From the cell containing the given text, extract its center point as (X, Y) coordinate. 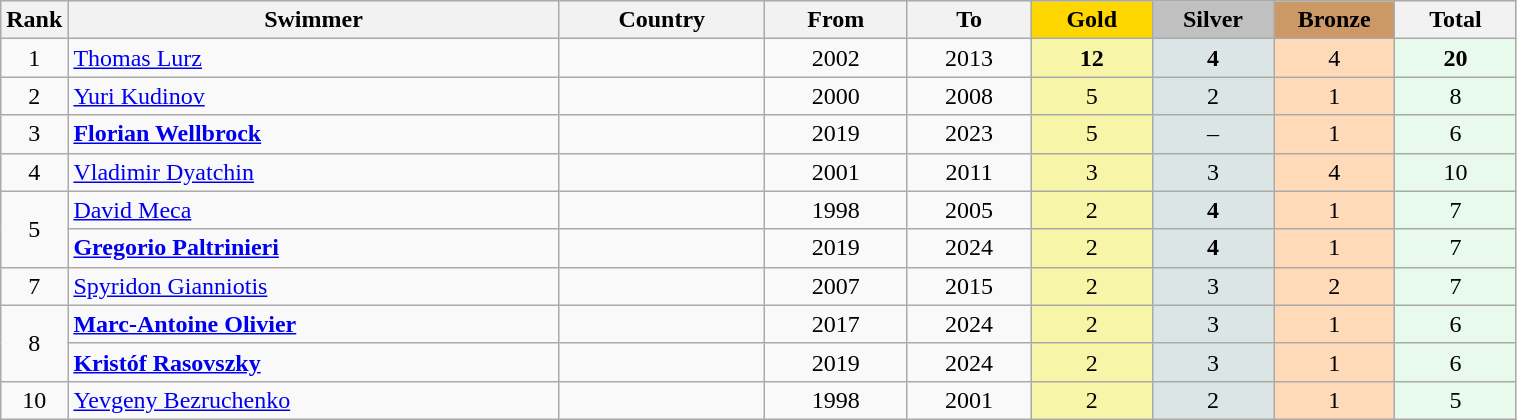
Yuri Kudinov (314, 96)
– (1212, 134)
12 (1092, 58)
Gold (1092, 20)
Bronze (1334, 20)
To (969, 20)
2000 (836, 96)
2015 (969, 286)
Vladimir Dyatchin (314, 172)
2013 (969, 58)
20 (1456, 58)
Rank (34, 20)
2017 (836, 324)
2007 (836, 286)
Total (1456, 20)
Yevgeny Bezruchenko (314, 400)
Thomas Lurz (314, 58)
Swimmer (314, 20)
Marc-Antoine Olivier (314, 324)
2011 (969, 172)
2005 (969, 210)
2002 (836, 58)
Kristóf Rasovszky (314, 362)
From (836, 20)
Florian Wellbrock (314, 134)
Country (662, 20)
Spyridon Gianniotis (314, 286)
Gregorio Paltrinieri (314, 248)
David Meca (314, 210)
Silver (1212, 20)
2023 (969, 134)
2008 (969, 96)
